Locate the cell with the specified text and output its (x, y) center coordinate. 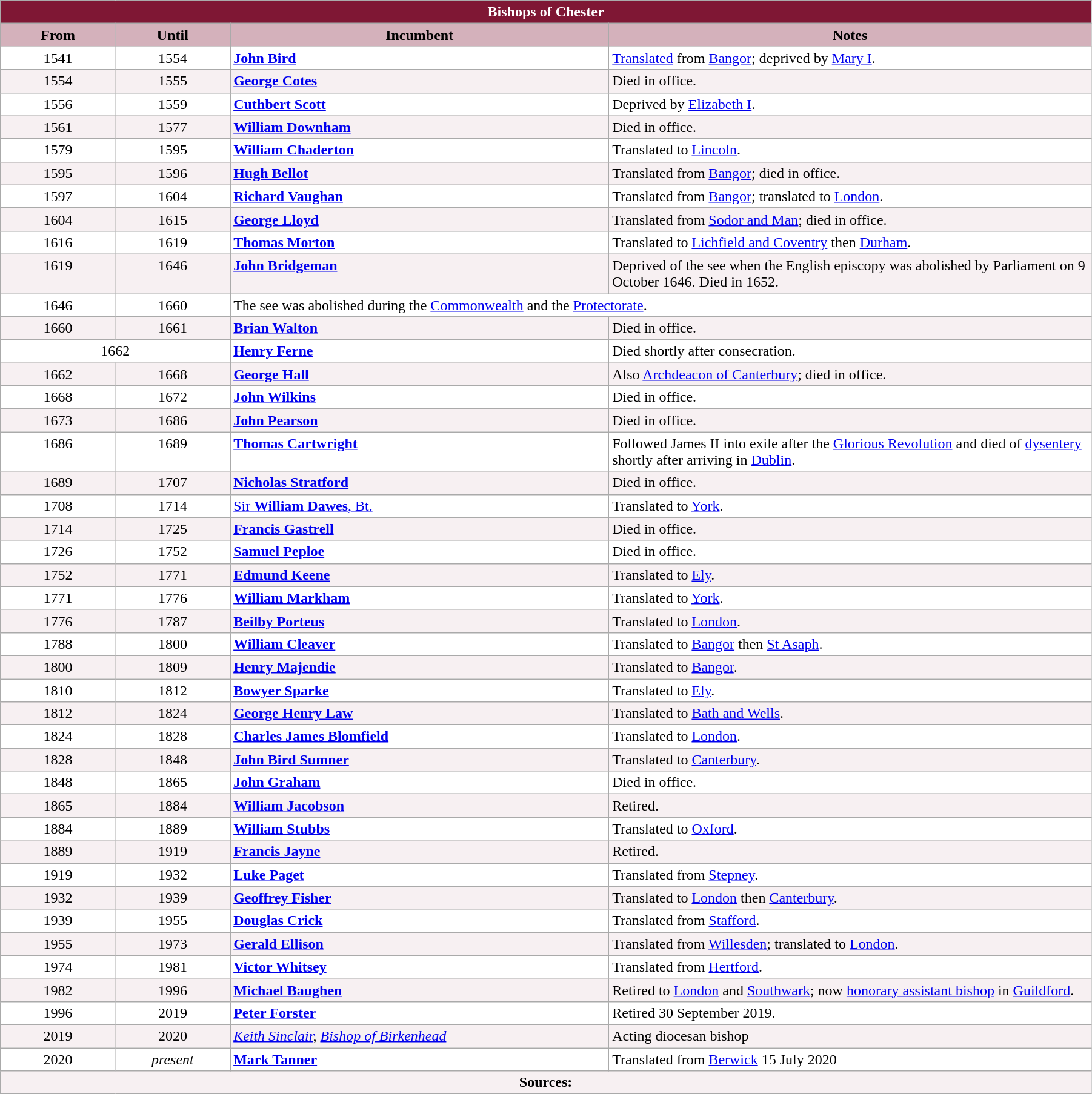
Deprived of the see when the English episcopy was abolished by Parliament on 9 October 1646. Died in 1652. (850, 274)
Translated to Bangor. (850, 667)
Translated to Canterbury. (850, 760)
George Hall (419, 374)
Luke Paget (419, 875)
1615 (172, 219)
George Cotes (419, 81)
Translated from Hertford. (850, 967)
Deprived by Elizabeth I. (850, 104)
William Jacobson (419, 806)
1559 (172, 104)
1726 (58, 552)
Sir William Dawes, Bt. (419, 506)
Translated to Oxford. (850, 829)
Douglas Crick (419, 921)
Translated to Bath and Wells. (850, 714)
Cuthbert Scott (419, 104)
William Chaderton (419, 150)
John Bird Sumner (419, 760)
Translated from Stafford. (850, 921)
Keith Sinclair, Bishop of Birkenhead (419, 1036)
1579 (58, 150)
Thomas Morton (419, 242)
Until (172, 35)
Also Archdeacon of Canterbury; died in office. (850, 374)
Translated from Berwick 15 July 2020 (850, 1059)
Translated from Sodor and Man; died in office. (850, 219)
1708 (58, 506)
1616 (58, 242)
present (172, 1059)
Translated from Bangor; translated to London. (850, 196)
Francis Gastrell (419, 529)
From (58, 35)
1555 (172, 81)
1556 (58, 104)
William Markham (419, 598)
John Pearson (419, 420)
John Wilkins (419, 397)
Retired to London and Southwark; now honorary assistant bishop in Guildford. (850, 990)
Hugh Bellot (419, 173)
Michael Baughen (419, 990)
1982 (58, 990)
Retired 30 September 2019. (850, 1013)
Translated to Lincoln. (850, 150)
1672 (172, 397)
William Cleaver (419, 644)
George Lloyd (419, 219)
Gerald Ellison (419, 944)
Translated to London then Canterbury. (850, 898)
William Downham (419, 127)
Beilby Porteus (419, 621)
1809 (172, 667)
John Graham (419, 783)
Francis Jayne (419, 852)
1577 (172, 127)
Mark Tanner (419, 1059)
John Bridgeman (419, 274)
Incumbent (419, 35)
1541 (58, 58)
1597 (58, 196)
1810 (58, 690)
Translated from Willesden; translated to London. (850, 944)
John Bird (419, 58)
Translated to Lichfield and Coventry then Durham. (850, 242)
Translated to Bangor then St Asaph. (850, 644)
Charles James Blomfield (419, 737)
Followed James II into exile after the Glorious Revolution and died of dysentery shortly after arriving in Dublin. (850, 452)
Acting diocesan bishop (850, 1036)
Henry Ferne (419, 351)
Victor Whitsey (419, 967)
Bishops of Chester (546, 12)
1981 (172, 967)
Geoffrey Fisher (419, 898)
Edmund Keene (419, 575)
Nicholas Stratford (419, 483)
1788 (58, 644)
Died shortly after consecration. (850, 351)
Richard Vaughan (419, 196)
1974 (58, 967)
1661 (172, 328)
Samuel Peploe (419, 552)
1596 (172, 173)
Notes (850, 35)
Bowyer Sparke (419, 690)
1561 (58, 127)
Sources: (546, 1082)
William Stubbs (419, 829)
1973 (172, 944)
1673 (58, 420)
The see was abolished during the Commonwealth and the Protectorate. (661, 305)
Translated from Stepney. (850, 875)
Translated from Bangor; deprived by Mary I. (850, 58)
Peter Forster (419, 1013)
Brian Walton (419, 328)
1707 (172, 483)
Thomas Cartwright (419, 452)
Translated from Bangor; died in office. (850, 173)
Henry Majendie (419, 667)
1787 (172, 621)
1725 (172, 529)
George Henry Law (419, 714)
